Determine the [x, y] coordinate at the center of the cell enclosing the given text.  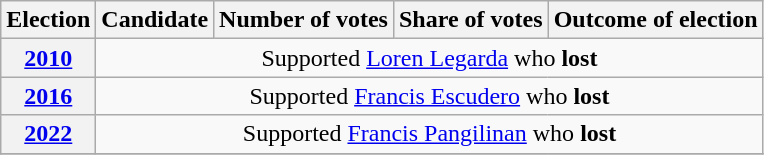
Number of votes [304, 20]
2016 [48, 96]
Share of votes [470, 20]
2022 [48, 134]
Supported Francis Pangilinan who lost [430, 134]
Election [48, 20]
Candidate [155, 20]
2010 [48, 58]
Supported Francis Escudero who lost [430, 96]
Supported Loren Legarda who lost [430, 58]
Outcome of election [656, 20]
